Identify which cell holds the provided text, then report its [X, Y] central coordinate. 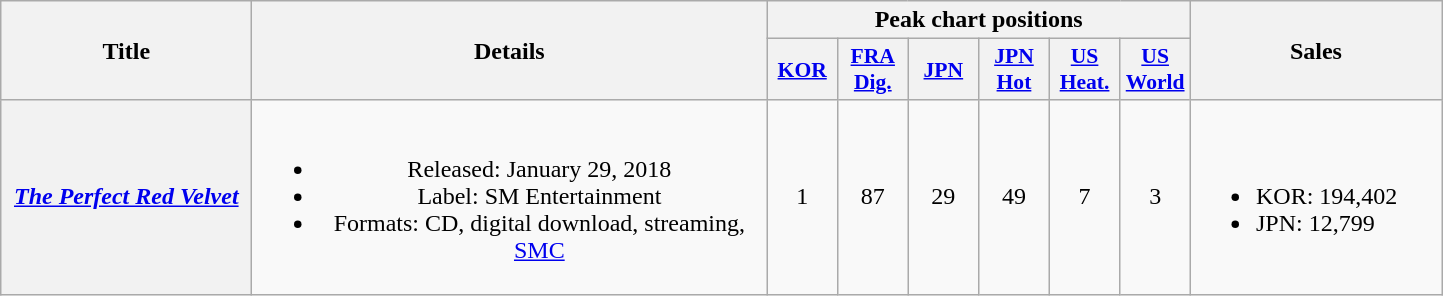
1 [802, 197]
Peak chart positions [979, 20]
JPN [944, 70]
KOR: 194,402JPN: 12,799 [1316, 197]
US World [1156, 70]
Details [510, 50]
Released: January 29, 2018Label: SM EntertainmentFormats: CD, digital download, streaming, SMC [510, 197]
FRA Dig. [872, 70]
3 [1156, 197]
49 [1014, 197]
87 [872, 197]
The Perfect Red Velvet [126, 197]
JPN Hot [1014, 70]
Sales [1316, 50]
29 [944, 197]
KOR [802, 70]
7 [1084, 197]
US Heat. [1084, 70]
Title [126, 50]
